Return [x, y] of the center of cell containing provided text 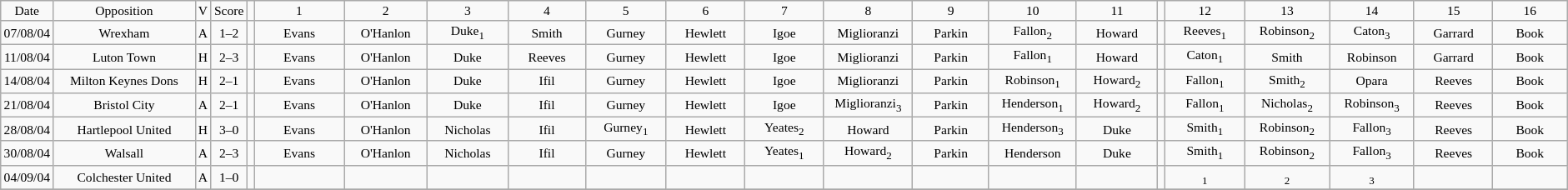
Henderson3 [1032, 130]
6 [705, 11]
14 [1372, 11]
Duke1 [467, 33]
11 [1117, 11]
Score [228, 11]
Robinson [1372, 57]
5 [626, 11]
1–0 [228, 177]
Opara [1372, 82]
15 [1453, 11]
Hartlepool United [124, 130]
Robinson1 [1032, 82]
Milton Keynes Dons [124, 82]
10 [1032, 11]
Colchester United [124, 177]
4 [547, 11]
28/08/04 [27, 130]
Date [27, 11]
Fallon2 [1032, 33]
9 [950, 11]
Yeates1 [784, 153]
Gurney1 [626, 130]
Henderson [1032, 153]
16 [1530, 11]
1–2 [228, 33]
Robinson3 [1372, 105]
14/08/04 [27, 82]
Wrexham [124, 33]
Reeves1 [1205, 33]
13 [1287, 11]
V [203, 11]
Caton1 [1205, 57]
Henderson1 [1032, 105]
3–0 [228, 130]
Smith2 [1287, 82]
07/08/04 [27, 33]
11/08/04 [27, 57]
Yeates2 [784, 130]
7 [784, 11]
Nicholas2 [1287, 105]
Miglioranzi3 [869, 105]
Caton3 [1372, 33]
04/09/04 [27, 177]
8 [869, 11]
21/08/04 [27, 105]
Bristol City [124, 105]
Opposition [124, 11]
Luton Town [124, 57]
30/08/04 [27, 153]
Walsall [124, 153]
12 [1205, 11]
